Scan for the cell matching the given text and deliver its [X, Y] coordinate at center. 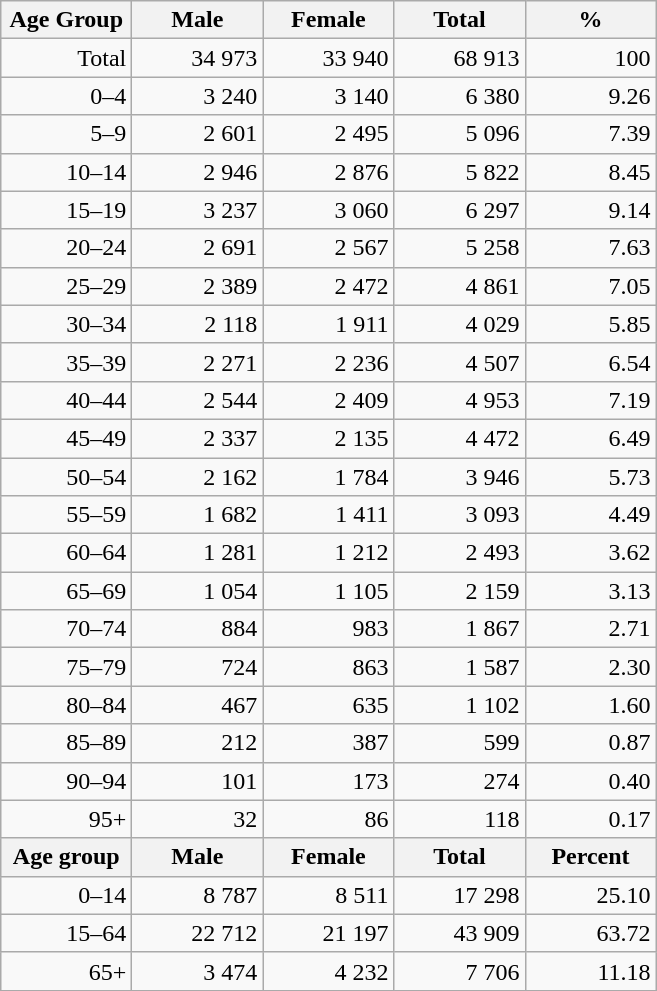
2 337 [198, 438]
1 587 [460, 667]
2 159 [460, 591]
34 973 [198, 58]
3 240 [198, 96]
2.71 [590, 629]
63.72 [590, 933]
45–49 [66, 438]
5.73 [590, 477]
4 029 [460, 324]
25.10 [590, 895]
2 271 [198, 362]
101 [198, 781]
3 946 [460, 477]
3 093 [460, 515]
7.63 [590, 248]
6 297 [460, 210]
7.19 [590, 400]
7.05 [590, 286]
1 105 [328, 591]
2.30 [590, 667]
22 712 [198, 933]
68 913 [460, 58]
3 237 [198, 210]
2 544 [198, 400]
35–39 [66, 362]
5.85 [590, 324]
2 691 [198, 248]
0.87 [590, 743]
118 [460, 819]
212 [198, 743]
2 876 [328, 172]
90–94 [66, 781]
% [590, 20]
387 [328, 743]
86 [328, 819]
50–54 [66, 477]
2 162 [198, 477]
1 867 [460, 629]
599 [460, 743]
11.18 [590, 971]
2 389 [198, 286]
3.62 [590, 553]
8 787 [198, 895]
884 [198, 629]
4 953 [460, 400]
635 [328, 705]
0–14 [66, 895]
863 [328, 667]
9.14 [590, 210]
2 135 [328, 438]
6 380 [460, 96]
10–14 [66, 172]
2 495 [328, 134]
1 281 [198, 553]
173 [328, 781]
1 212 [328, 553]
2 567 [328, 248]
4 507 [460, 362]
5–9 [66, 134]
70–74 [66, 629]
85–89 [66, 743]
32 [198, 819]
3 060 [328, 210]
1 102 [460, 705]
6.54 [590, 362]
100 [590, 58]
7.39 [590, 134]
2 409 [328, 400]
21 197 [328, 933]
25–29 [66, 286]
8 511 [328, 895]
17 298 [460, 895]
2 493 [460, 553]
2 118 [198, 324]
3 474 [198, 971]
983 [328, 629]
3.13 [590, 591]
2 601 [198, 134]
Age group [66, 857]
40–44 [66, 400]
4.49 [590, 515]
15–64 [66, 933]
80–84 [66, 705]
75–79 [66, 667]
4 232 [328, 971]
60–64 [66, 553]
95+ [66, 819]
0.40 [590, 781]
30–34 [66, 324]
0–4 [66, 96]
55–59 [66, 515]
0.17 [590, 819]
65–69 [66, 591]
Age Group [66, 20]
5 822 [460, 172]
43 909 [460, 933]
8.45 [590, 172]
33 940 [328, 58]
467 [198, 705]
724 [198, 667]
Percent [590, 857]
1 784 [328, 477]
2 236 [328, 362]
65+ [66, 971]
2 946 [198, 172]
5 258 [460, 248]
9.26 [590, 96]
15–19 [66, 210]
1 411 [328, 515]
1 911 [328, 324]
2 472 [328, 286]
5 096 [460, 134]
1.60 [590, 705]
6.49 [590, 438]
274 [460, 781]
4 472 [460, 438]
7 706 [460, 971]
20–24 [66, 248]
1 682 [198, 515]
4 861 [460, 286]
1 054 [198, 591]
3 140 [328, 96]
